Pinpoint the cell where the given text exists, returning its [X, Y] midpoint coordinate. 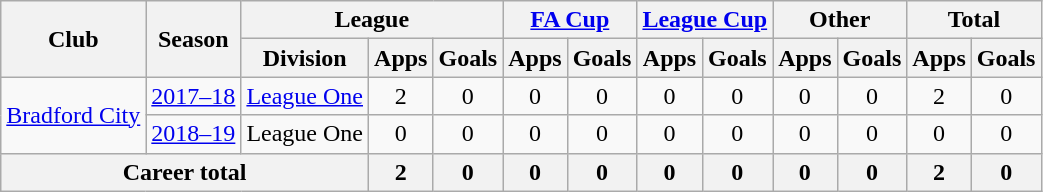
League Cup [705, 20]
Division [305, 58]
League [372, 20]
Other [840, 20]
2017–18 [194, 96]
Total [974, 20]
Bradford City [74, 115]
Season [194, 39]
Club [74, 39]
FA Cup [570, 20]
Career total [185, 172]
2018–19 [194, 134]
